Return (x, y) of the center of cell containing provided text 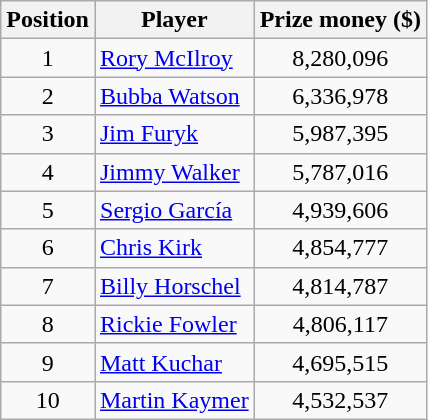
4 (48, 172)
Jimmy Walker (174, 172)
8 (48, 324)
Rickie Fowler (174, 324)
Rory McIlroy (174, 58)
Billy Horschel (174, 286)
Chris Kirk (174, 248)
Player (174, 20)
10 (48, 400)
7 (48, 286)
4,939,606 (340, 210)
4,695,515 (340, 362)
5,787,016 (340, 172)
Sergio García (174, 210)
4,806,117 (340, 324)
8,280,096 (340, 58)
4,532,537 (340, 400)
5,987,395 (340, 134)
1 (48, 58)
Prize money ($) (340, 20)
Bubba Watson (174, 96)
Martin Kaymer (174, 400)
4,854,777 (340, 248)
4,814,787 (340, 286)
3 (48, 134)
2 (48, 96)
Jim Furyk (174, 134)
6 (48, 248)
9 (48, 362)
5 (48, 210)
Position (48, 20)
6,336,978 (340, 96)
Matt Kuchar (174, 362)
